Search for the cell housing the specified text and yield its [x, y] center coordinate. 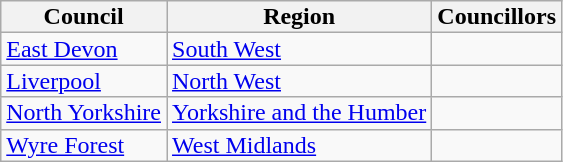
North Yorkshire [84, 113]
East Devon [84, 49]
South West [298, 49]
Wyre Forest [84, 145]
Council [84, 17]
North West [298, 81]
Liverpool [84, 81]
West Midlands [298, 145]
Region [298, 17]
Yorkshire and the Humber [298, 113]
Councillors [497, 17]
